Scan for the cell matching the given text and deliver its (X, Y) coordinate at center. 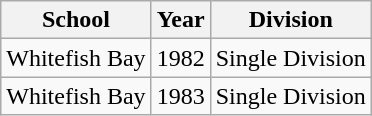
Division (290, 20)
1982 (180, 58)
1983 (180, 96)
School (76, 20)
Year (180, 20)
